Extract the (x, y) coordinate from the center of the cell holding the provided text.  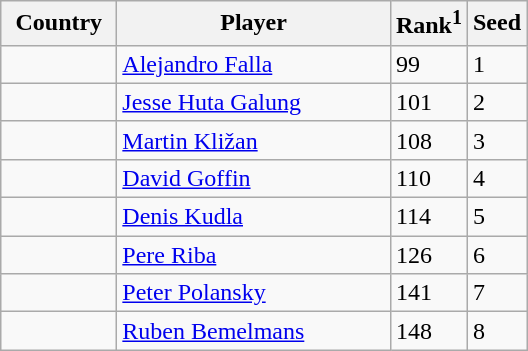
Martin Kližan (254, 140)
108 (428, 140)
7 (496, 293)
Country (59, 24)
Rank1 (428, 24)
110 (428, 178)
David Goffin (254, 178)
101 (428, 102)
2 (496, 102)
Player (254, 24)
Jesse Huta Galung (254, 102)
5 (496, 217)
1 (496, 64)
99 (428, 64)
Pere Riba (254, 255)
114 (428, 217)
Ruben Bemelmans (254, 331)
Denis Kudla (254, 217)
3 (496, 140)
4 (496, 178)
148 (428, 331)
8 (496, 331)
Seed (496, 24)
Alejandro Falla (254, 64)
6 (496, 255)
126 (428, 255)
141 (428, 293)
Peter Polansky (254, 293)
